Search for the cell housing the specified text and yield its (X, Y) center coordinate. 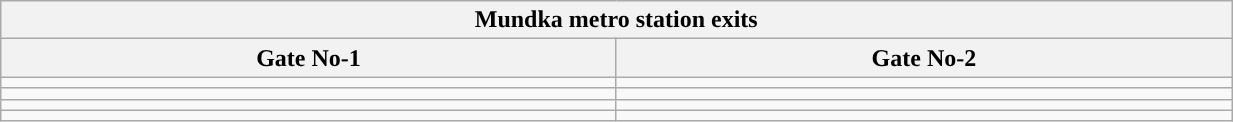
Mundka metro station exits (616, 20)
Gate No-2 (924, 58)
Gate No-1 (308, 58)
